Scan for the cell matching the given text and deliver its (X, Y) coordinate at center. 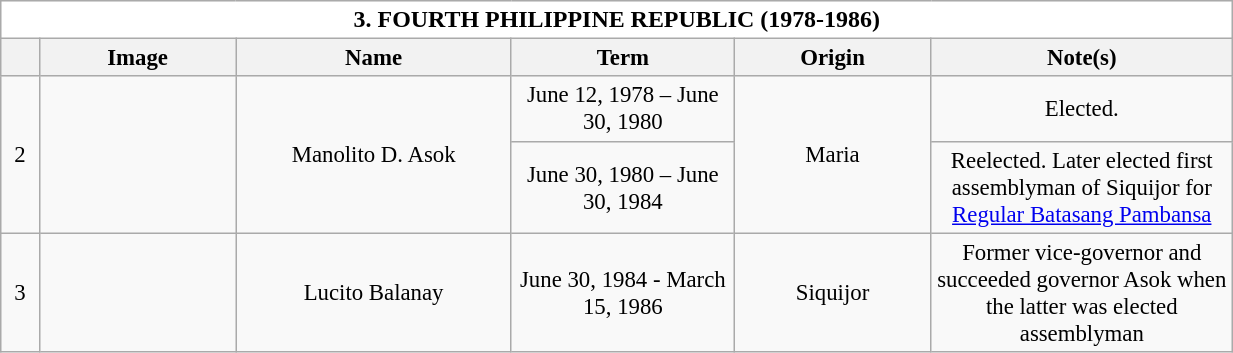
Former vice-governor and succeeded governor Asok when the latter was elected assemblyman (1082, 292)
Lucito Balanay (374, 292)
Origin (832, 58)
Reelected. Later elected first assemblyman of Siquijor for Regular Batasang Pambansa (1082, 187)
June 12, 1978 – June 30, 1980 (622, 110)
Elected. (1082, 110)
Image (138, 58)
Manolito D. Asok (374, 155)
Note(s) (1082, 58)
June 30, 1984 - March 15, 1986 (622, 292)
Maria (832, 155)
June 30, 1980 – June 30, 1984 (622, 187)
3 (20, 292)
2 (20, 155)
Name (374, 58)
3. FOURTH PHILIPPINE REPUBLIC (1978-1986) (617, 20)
Term (622, 58)
Siquijor (832, 292)
